Pinpoint the cell where the given text exists, returning its (x, y) midpoint coordinate. 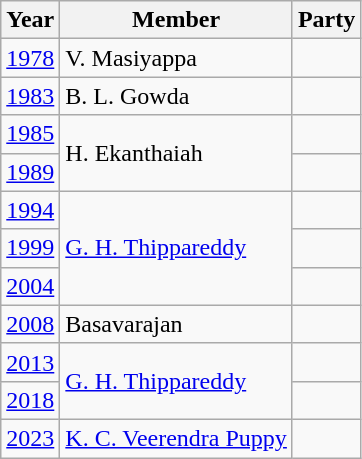
Basavarajan (176, 324)
1989 (30, 172)
Member (176, 20)
2013 (30, 362)
Party (326, 20)
K. C. Veerendra Puppy (176, 438)
2008 (30, 324)
1999 (30, 248)
1985 (30, 134)
2023 (30, 438)
1994 (30, 210)
1978 (30, 58)
H. Ekanthaiah (176, 153)
Year (30, 20)
V. Masiyappa (176, 58)
2018 (30, 400)
B. L. Gowda (176, 96)
2004 (30, 286)
1983 (30, 96)
